Locate the cell with the specified text and output its (x, y) center coordinate. 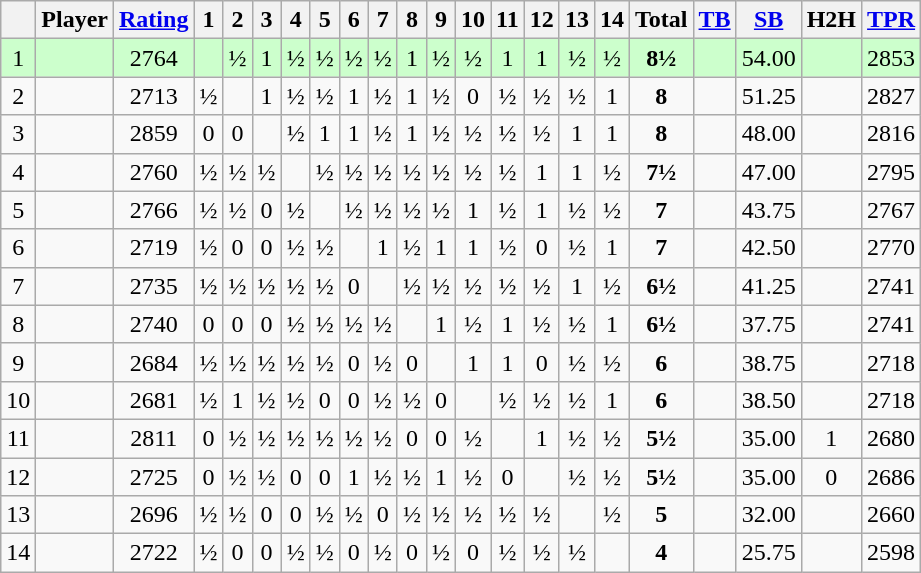
2795 (892, 172)
Total (661, 20)
2719 (154, 248)
2853 (892, 58)
54.00 (768, 58)
H2H (831, 20)
2827 (892, 96)
SB (768, 20)
8½ (661, 58)
2816 (892, 134)
2767 (892, 210)
43.75 (768, 210)
2681 (154, 400)
Rating (154, 20)
2696 (154, 515)
2811 (154, 438)
TPR (892, 20)
2859 (154, 134)
2684 (154, 362)
32.00 (768, 515)
2725 (154, 477)
47.00 (768, 172)
2735 (154, 286)
7½ (661, 172)
2660 (892, 515)
2766 (154, 210)
37.75 (768, 324)
2713 (154, 96)
2740 (154, 324)
2770 (892, 248)
TB (714, 20)
2680 (892, 438)
42.50 (768, 248)
2598 (892, 553)
2760 (154, 172)
38.50 (768, 400)
2686 (892, 477)
2722 (154, 553)
2764 (154, 58)
51.25 (768, 96)
25.75 (768, 553)
Player (75, 20)
41.25 (768, 286)
38.75 (768, 362)
48.00 (768, 134)
